Output the (x, y) coordinate of the center of the cell containing the given text.  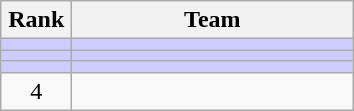
Rank (36, 20)
4 (36, 91)
Team (212, 20)
